Locate the cell with the specified text and output its [X, Y] center coordinate. 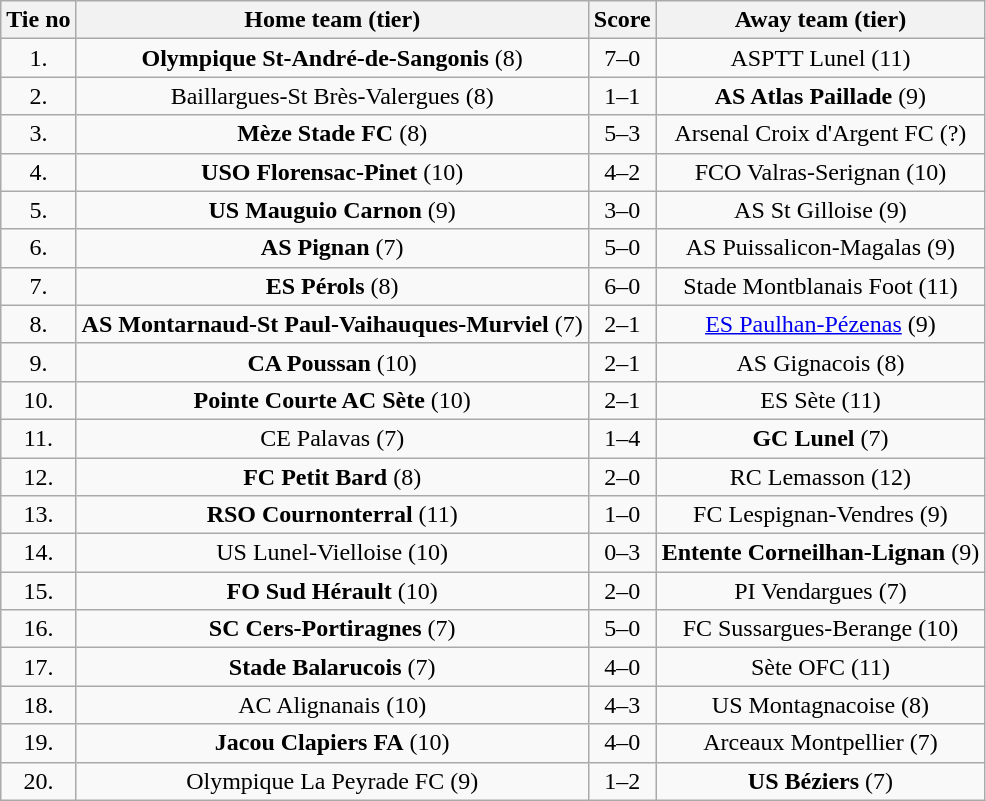
Mèze Stade FC (8) [332, 134]
Stade Balarucois (7) [332, 667]
Tie no [38, 20]
2. [38, 96]
6. [38, 248]
AS Gignacois (8) [820, 362]
ASPTT Lunel (11) [820, 58]
16. [38, 629]
Stade Montblanais Foot (11) [820, 286]
Entente Corneilhan-Lignan (9) [820, 553]
US Lunel-Vielloise (10) [332, 553]
1–1 [622, 96]
15. [38, 591]
1. [38, 58]
US Montagnacoise (8) [820, 705]
7–0 [622, 58]
CA Poussan (10) [332, 362]
Baillargues-St Brès-Valergues (8) [332, 96]
0–3 [622, 553]
AC Alignanais (10) [332, 705]
Score [622, 20]
12. [38, 477]
Away team (tier) [820, 20]
USO Florensac-Pinet (10) [332, 172]
1–0 [622, 515]
ES Pérols (8) [332, 286]
6–0 [622, 286]
PI Vendargues (7) [820, 591]
19. [38, 743]
5. [38, 210]
1–2 [622, 781]
FO Sud Hérault (10) [332, 591]
Arceaux Montpellier (7) [820, 743]
US Mauguio Carnon (9) [332, 210]
10. [38, 400]
Home team (tier) [332, 20]
Arsenal Croix d'Argent FC (?) [820, 134]
11. [38, 438]
5–3 [622, 134]
RC Lemasson (12) [820, 477]
14. [38, 553]
Pointe Courte AC Sète (10) [332, 400]
4–3 [622, 705]
AS Atlas Paillade (9) [820, 96]
Olympique St-André-de-Sangonis (8) [332, 58]
4. [38, 172]
SC Cers-Portiragnes (7) [332, 629]
17. [38, 667]
3. [38, 134]
Olympique La Peyrade FC (9) [332, 781]
3–0 [622, 210]
AS St Gilloise (9) [820, 210]
7. [38, 286]
AS Montarnaud-St Paul-Vaihauques-Murviel (7) [332, 324]
GC Lunel (7) [820, 438]
18. [38, 705]
CE Palavas (7) [332, 438]
FCO Valras-Serignan (10) [820, 172]
FC Petit Bard (8) [332, 477]
1–4 [622, 438]
8. [38, 324]
20. [38, 781]
US Béziers (7) [820, 781]
ES Sète (11) [820, 400]
13. [38, 515]
RSO Cournonterral (11) [332, 515]
Sète OFC (11) [820, 667]
AS Pignan (7) [332, 248]
Jacou Clapiers FA (10) [332, 743]
FC Lespignan-Vendres (9) [820, 515]
FC Sussargues-Berange (10) [820, 629]
4–2 [622, 172]
AS Puissalicon-Magalas (9) [820, 248]
9. [38, 362]
ES Paulhan-Pézenas (9) [820, 324]
